Search for the cell housing the specified text and yield its (X, Y) center coordinate. 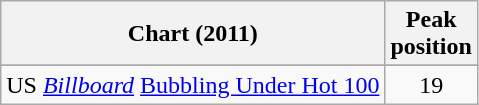
US Billboard Bubbling Under Hot 100 (193, 85)
Chart (2011) (193, 34)
Peakposition (431, 34)
19 (431, 85)
